Capture the cell that displays the provided text and extract its (X, Y) central coordinate. 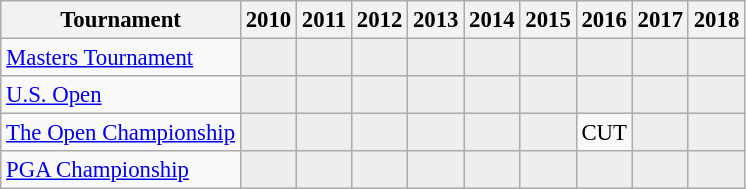
Tournament (121, 20)
2016 (604, 20)
2010 (268, 20)
2014 (492, 20)
2013 (436, 20)
2012 (379, 20)
2011 (324, 20)
2015 (548, 20)
The Open Championship (121, 133)
2017 (660, 20)
2018 (716, 20)
PGA Championship (121, 170)
CUT (604, 133)
Masters Tournament (121, 58)
U.S. Open (121, 95)
